Scan for the cell matching the given text and deliver its [x, y] coordinate at center. 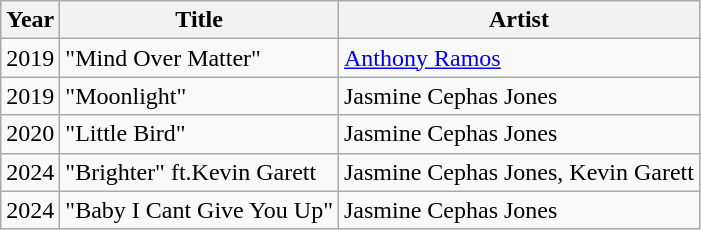
"Brighter" ft.Kevin Garett [200, 172]
"Little Bird" [200, 134]
Artist [518, 20]
"Moonlight" [200, 96]
Year [30, 20]
Jasmine Cephas Jones, Kevin Garett [518, 172]
2020 [30, 134]
Anthony Ramos [518, 58]
"Baby I Cant Give You Up" [200, 210]
Title [200, 20]
"Mind Over Matter" [200, 58]
